Scan for the cell matching the given text and deliver its [x, y] coordinate at center. 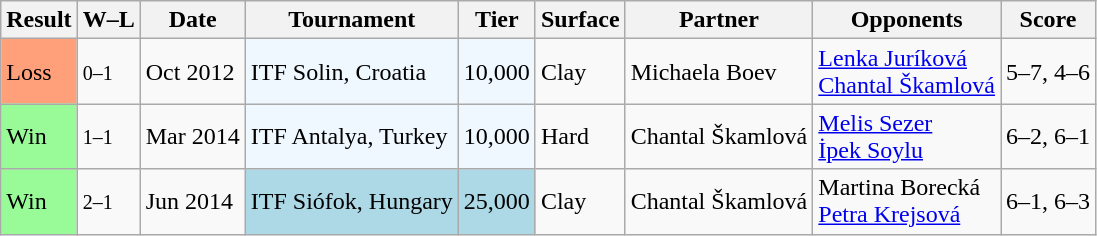
2–1 [108, 202]
Michaela Boev [719, 72]
Hard [580, 136]
1–1 [108, 136]
Mar 2014 [192, 136]
Tournament [352, 20]
Result [39, 20]
Opponents [907, 20]
ITF Siófok, Hungary [352, 202]
ITF Antalya, Turkey [352, 136]
ITF Solin, Croatia [352, 72]
Tier [496, 20]
Score [1048, 20]
0–1 [108, 72]
25,000 [496, 202]
Partner [719, 20]
W–L [108, 20]
Oct 2012 [192, 72]
Loss [39, 72]
Lenka Juríková Chantal Škamlová [907, 72]
Surface [580, 20]
Jun 2014 [192, 202]
6–1, 6–3 [1048, 202]
5–7, 4–6 [1048, 72]
6–2, 6–1 [1048, 136]
Date [192, 20]
Martina Borecká Petra Krejsová [907, 202]
Melis Sezer İpek Soylu [907, 136]
